Provide the (x, y) coordinate of the cell's center where the given text is located.  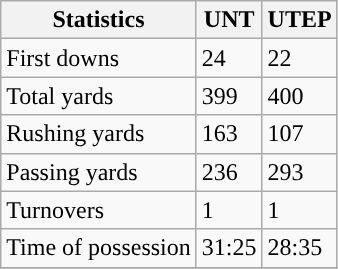
Rushing yards (99, 134)
28:35 (300, 248)
31:25 (229, 248)
Passing yards (99, 172)
UNT (229, 20)
22 (300, 58)
UTEP (300, 20)
107 (300, 134)
163 (229, 134)
Time of possession (99, 248)
400 (300, 96)
First downs (99, 58)
24 (229, 58)
399 (229, 96)
Statistics (99, 20)
Total yards (99, 96)
236 (229, 172)
293 (300, 172)
Turnovers (99, 210)
